Output the (x, y) coordinate of the center of the cell containing the given text.  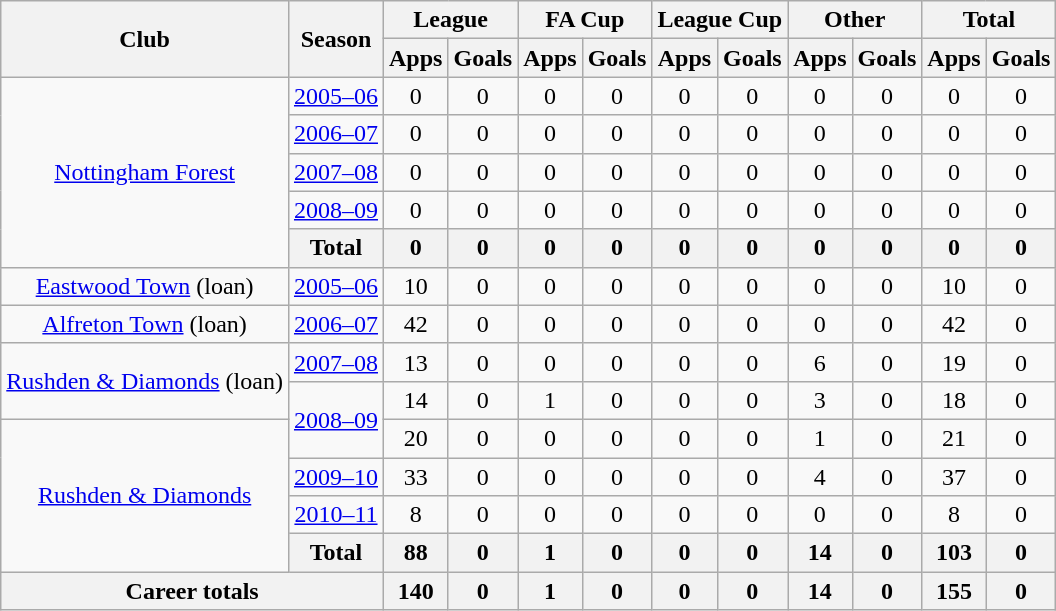
19 (954, 362)
Nottingham Forest (145, 172)
13 (416, 362)
2009–10 (336, 477)
88 (416, 553)
Club (145, 39)
Rushden & Diamonds (145, 495)
6 (820, 362)
37 (954, 477)
3 (820, 400)
Rushden & Diamonds (loan) (145, 381)
4 (820, 477)
18 (954, 400)
Career totals (192, 591)
League Cup (720, 20)
140 (416, 591)
Alfreton Town (loan) (145, 324)
155 (954, 591)
Other (855, 20)
2010–11 (336, 515)
League (451, 20)
33 (416, 477)
103 (954, 553)
Season (336, 39)
Eastwood Town (loan) (145, 286)
FA Cup (585, 20)
20 (416, 438)
21 (954, 438)
